Return [x, y] of the center of cell containing provided text 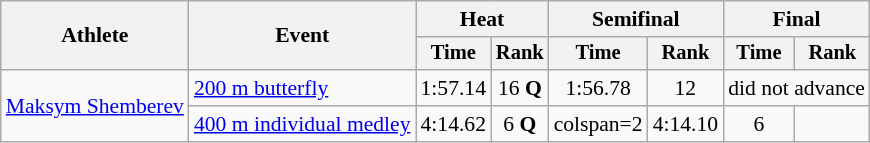
6 Q [520, 124]
1:56.78 [598, 88]
6 [759, 124]
Final [796, 19]
1:57.14 [454, 88]
200 m butterfly [302, 88]
Maksym Shemberev [95, 106]
Event [302, 36]
Athlete [95, 36]
16 Q [520, 88]
4:14.10 [686, 124]
did not advance [796, 88]
Heat [482, 19]
Semifinal [636, 19]
400 m individual medley [302, 124]
colspan=2 [598, 124]
4:14.62 [454, 124]
12 [686, 88]
